Locate the cell with the specified text and output its [x, y] center coordinate. 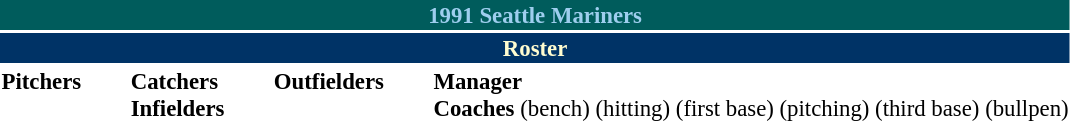
Roster [535, 48]
1991 Seattle Mariners [535, 15]
